Search for the cell housing the specified text and yield its [x, y] center coordinate. 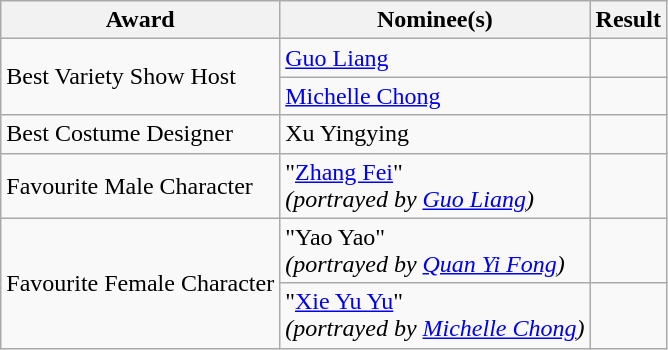
Michelle Chong [435, 96]
"Yao Yao"(portrayed by Quan Yi Fong) [435, 250]
Favourite Male Character [140, 186]
Award [140, 20]
Nominee(s) [435, 20]
Best Costume Designer [140, 134]
Xu Yingying [435, 134]
"Xie Yu Yu"(portrayed by Michelle Chong) [435, 316]
Result [628, 20]
"Zhang Fei"(portrayed by Guo Liang) [435, 186]
Favourite Female Character [140, 283]
Guo Liang [435, 58]
Best Variety Show Host [140, 77]
